Detect which cell encompasses the target text, then output its (X, Y) center coordinate. 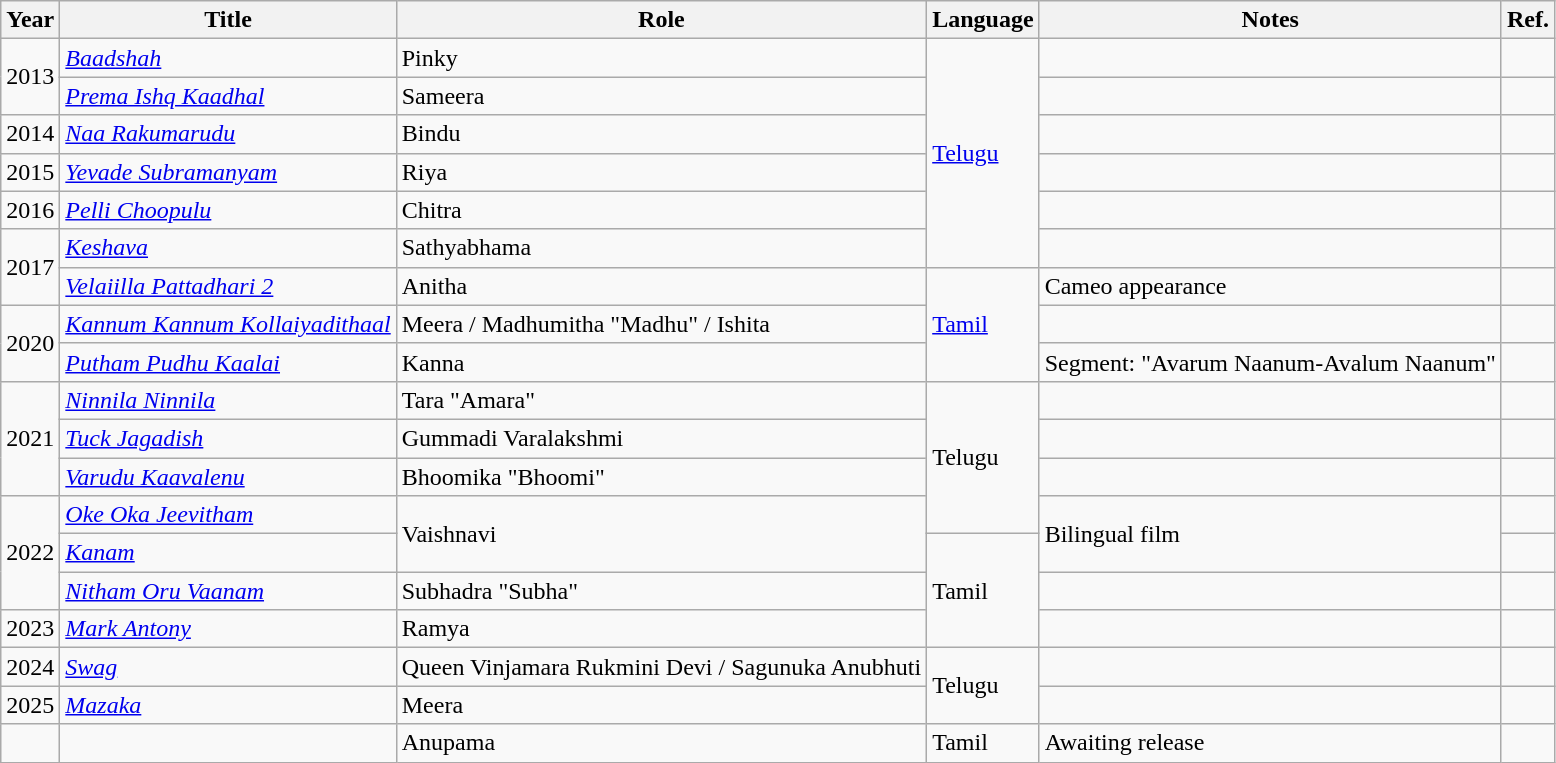
2024 (30, 667)
Swag (228, 667)
Sameera (661, 96)
Kanam (228, 553)
Nitham Oru Vaanam (228, 591)
Kannum Kannum Kollaiyadithaal (228, 324)
Anupama (661, 743)
Chitra (661, 210)
Vaishnavi (661, 534)
Ninnila Ninnila (228, 400)
2021 (30, 438)
2017 (30, 267)
2015 (30, 172)
2022 (30, 553)
Varudu Kaavalenu (228, 477)
2025 (30, 705)
Velaiilla Pattadhari 2 (228, 286)
Ref. (1528, 20)
Keshava (228, 248)
Language (983, 20)
Naa Rakumarudu (228, 134)
Title (228, 20)
Pelli Choopulu (228, 210)
Meera (661, 705)
Role (661, 20)
2014 (30, 134)
Gummadi Varalakshmi (661, 438)
Tara "Amara" (661, 400)
Segment: "Avarum Naanum-Avalum Naanum" (1270, 362)
Bhoomika "Bhoomi" (661, 477)
Mark Antony (228, 629)
Yevade Subramanyam (228, 172)
Bindu (661, 134)
Queen Vinjamara Rukmini Devi / Sagunuka Anubhuti (661, 667)
Kanna (661, 362)
Tuck Jagadish (228, 438)
Notes (1270, 20)
Riya (661, 172)
Meera / Madhumitha "Madhu" / Ishita (661, 324)
Baadshah (228, 58)
Sathyabhama (661, 248)
Anitha (661, 286)
Ramya (661, 629)
2013 (30, 77)
Putham Pudhu Kaalai (228, 362)
Pinky (661, 58)
Oke Oka Jeevitham (228, 515)
2016 (30, 210)
Subhadra "Subha" (661, 591)
2023 (30, 629)
Bilingual film (1270, 534)
2020 (30, 343)
Cameo appearance (1270, 286)
Year (30, 20)
Mazaka (228, 705)
Prema Ishq Kaadhal (228, 96)
Awaiting release (1270, 743)
